Pinpoint the cell where the given text exists, returning its [x, y] midpoint coordinate. 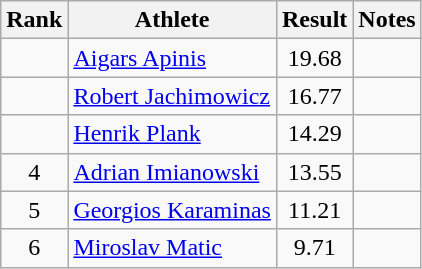
Miroslav Matic [172, 248]
16.77 [314, 96]
Aigars Apinis [172, 58]
Athlete [172, 20]
13.55 [314, 172]
5 [34, 210]
6 [34, 248]
Robert Jachimowicz [172, 96]
19.68 [314, 58]
Georgios Karaminas [172, 210]
11.21 [314, 210]
Notes [387, 20]
14.29 [314, 134]
Rank [34, 20]
Adrian Imianowski [172, 172]
Henrik Plank [172, 134]
Result [314, 20]
4 [34, 172]
9.71 [314, 248]
